Determine the [X, Y] coordinate at the center of the cell enclosing the given text.  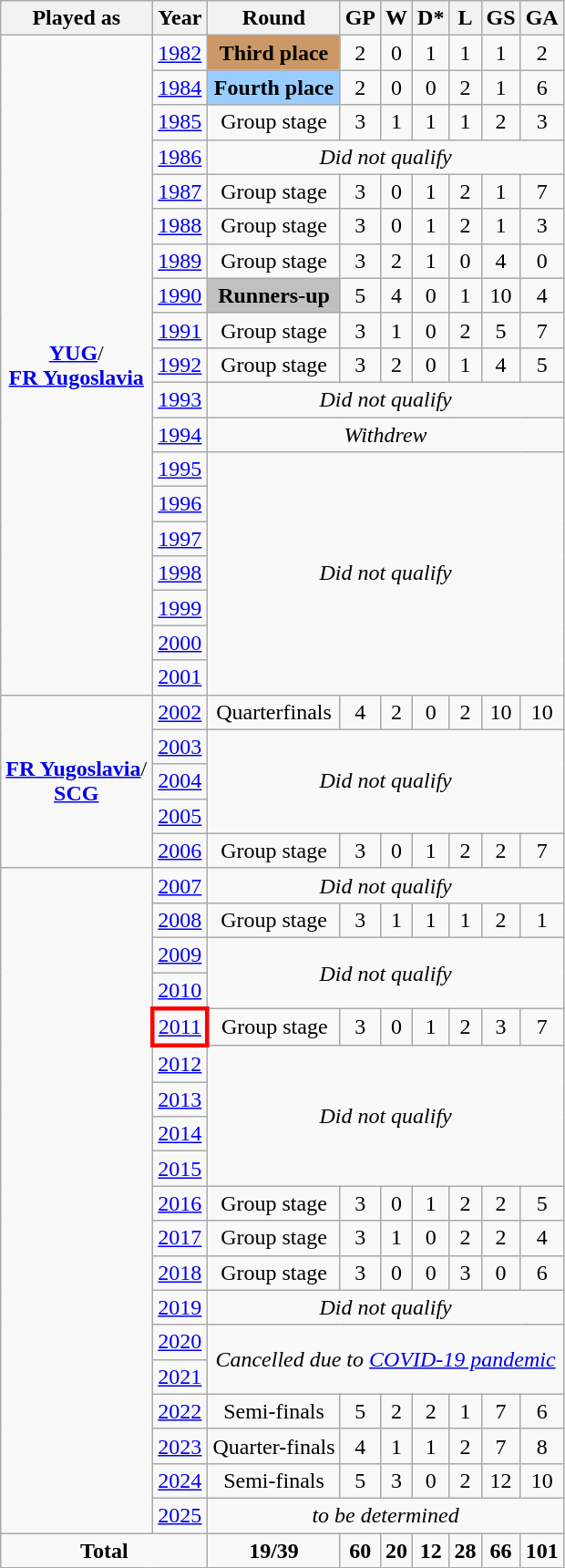
Quarter-finals [273, 1446]
2005 [180, 816]
101 [541, 1551]
1988 [180, 226]
1984 [180, 88]
L [465, 18]
2002 [180, 712]
2015 [180, 1169]
20 [397, 1551]
2003 [180, 747]
2000 [180, 643]
2019 [180, 1307]
2010 [180, 990]
2022 [180, 1411]
FR Yugoslavia/ SCG [77, 781]
1999 [180, 608]
2023 [180, 1446]
1993 [180, 399]
2004 [180, 781]
to be determined [385, 1515]
2012 [180, 1064]
2011 [180, 1026]
2020 [180, 1342]
1998 [180, 573]
Fourth place [273, 88]
1992 [180, 365]
Year [180, 18]
1985 [180, 122]
2017 [180, 1238]
Cancelled due to COVID-19 pandemic [385, 1359]
GP [360, 18]
Played as [77, 18]
1986 [180, 157]
1996 [180, 504]
GA [541, 18]
D* [431, 18]
60 [360, 1551]
2006 [180, 851]
8 [541, 1446]
1994 [180, 435]
28 [465, 1551]
1982 [180, 53]
YUG/ FR Yugoslavia [77, 365]
2018 [180, 1273]
W [397, 18]
Runners-up [273, 295]
Withdrew [385, 435]
2013 [180, 1099]
2009 [180, 954]
2021 [180, 1377]
Round [273, 18]
19/39 [273, 1551]
2025 [180, 1515]
1997 [180, 539]
1991 [180, 330]
Quarterfinals [273, 712]
1989 [180, 261]
2008 [180, 920]
2007 [180, 885]
2001 [180, 677]
Total [104, 1551]
2016 [180, 1203]
GS [501, 18]
Third place [273, 53]
2024 [180, 1480]
66 [501, 1551]
1990 [180, 295]
1987 [180, 191]
2014 [180, 1134]
1995 [180, 469]
